Detect which cell encompasses the target text, then output its (X, Y) center coordinate. 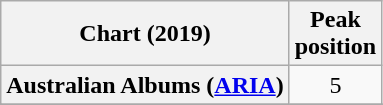
5 (335, 85)
Peakposition (335, 34)
Chart (2019) (145, 34)
Australian Albums (ARIA) (145, 85)
